Extract the (x, y) coordinate from the center of the cell holding the provided text.  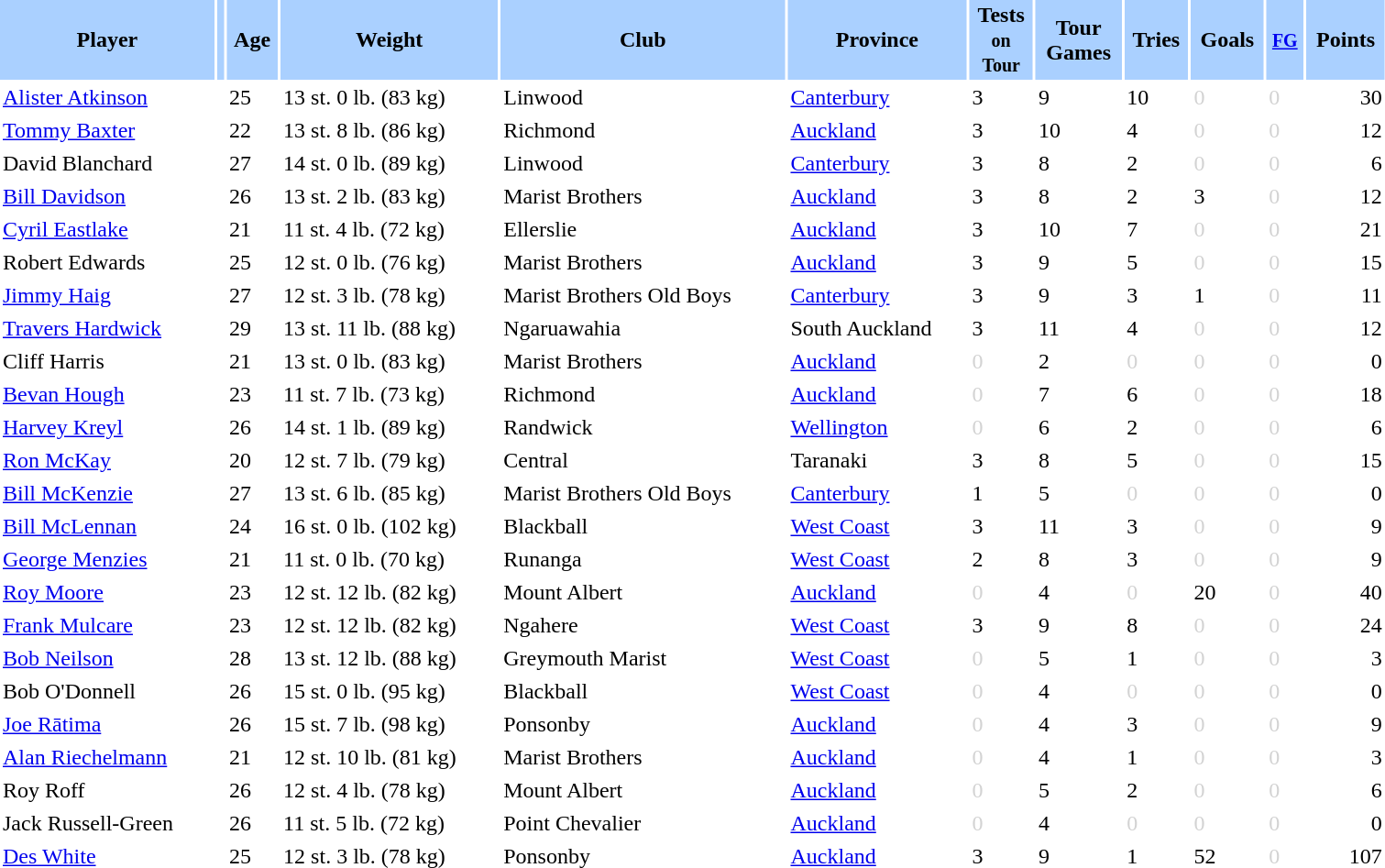
22 (252, 130)
13 st. 2 lb. (83 kg) (389, 196)
Harvey Kreyl (107, 427)
Jimmy Haig (107, 295)
18 (1346, 394)
Bill Davidson (107, 196)
12 st. 10 lb. (81 kg) (389, 757)
Ngaruawahia (643, 328)
11 st. 7 lb. (73 kg) (389, 394)
12 st. 0 lb. (76 kg) (389, 262)
Tries (1156, 40)
40 (1346, 592)
15 st. 0 lb. (95 kg) (389, 691)
Point Chevalier (643, 823)
George Menzies (107, 559)
South Auckland (876, 328)
FG (1285, 40)
Ponsonby (643, 724)
Travers Hardwick (107, 328)
Goals (1226, 40)
Roy Roff (107, 790)
Alan Riechelmann (107, 757)
Cyril Eastlake (107, 229)
Bill McLennan (107, 526)
13 st. 8 lb. (86 kg) (389, 130)
TourGames (1078, 40)
Player (107, 40)
Ngahere (643, 625)
30 (1346, 97)
Central (643, 460)
28 (252, 658)
29 (252, 328)
11 st. 0 lb. (70 kg) (389, 559)
Ron McKay (107, 460)
14 st. 1 lb. (89 kg) (389, 427)
David Blanchard (107, 163)
Cliff Harris (107, 361)
12 st. 4 lb. (78 kg) (389, 790)
11 st. 5 lb. (72 kg) (389, 823)
Age (252, 40)
Bob Neilson (107, 658)
13 st. 12 lb. (88 kg) (389, 658)
11 st. 4 lb. (72 kg) (389, 229)
16 st. 0 lb. (102 kg) (389, 526)
13 st. 6 lb. (85 kg) (389, 493)
12 st. 3 lb. (78 kg) (389, 295)
TestsonTour (1001, 40)
Jack Russell-Green (107, 823)
Weight (389, 40)
Robert Edwards (107, 262)
Runanga (643, 559)
Taranaki (876, 460)
Joe Rātima (107, 724)
Points (1346, 40)
12 st. 7 lb. (79 kg) (389, 460)
Alister Atkinson (107, 97)
13 st. 11 lb. (88 kg) (389, 328)
Wellington (876, 427)
Bob O'Donnell (107, 691)
Province (876, 40)
14 st. 0 lb. (89 kg) (389, 163)
Club (643, 40)
Tommy Baxter (107, 130)
Bill McKenzie (107, 493)
Greymouth Marist (643, 658)
Bevan Hough (107, 394)
Randwick (643, 427)
Frank Mulcare (107, 625)
Roy Moore (107, 592)
15 st. 7 lb. (98 kg) (389, 724)
Ellerslie (643, 229)
